Search for the cell housing the specified text and yield its [x, y] center coordinate. 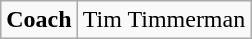
Tim Timmerman [164, 20]
Coach [39, 20]
